Locate the cell with the specified text and output its (x, y) center coordinate. 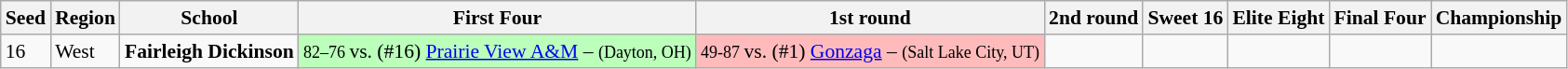
Elite Eight (1279, 18)
1st round (870, 18)
School (209, 18)
2nd round (1093, 18)
82–76 vs. (#16) Prairie View A&M – (Dayton, OH) (497, 51)
16 (26, 51)
First Four (497, 18)
Final Four (1379, 18)
49-87 vs. (#1) Gonzaga – (Salt Lake City, UT) (870, 51)
Region (86, 18)
West (86, 51)
Sweet 16 (1186, 18)
Seed (26, 18)
Championship (1499, 18)
Fairleigh Dickinson (209, 51)
